From the cell containing the given text, extract its center point as (x, y) coordinate. 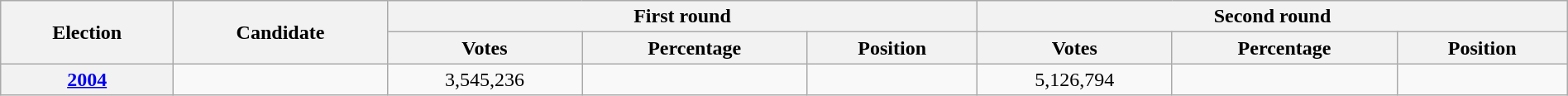
2004 (88, 79)
Second round (1273, 17)
5,126,794 (1075, 79)
Candidate (281, 32)
3,545,236 (485, 79)
Election (88, 32)
First round (681, 17)
